For the text-containing cell, return its midpoint in (x, y) coordinate format. 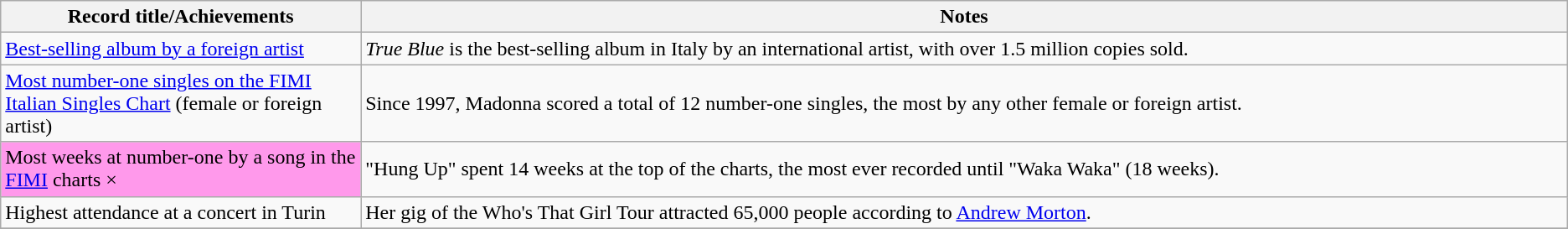
Best-selling album by a foreign artist (181, 49)
"Hung Up" spent 14 weeks at the top of the charts, the most ever recorded until "Waka Waka" (18 weeks). (965, 169)
Notes (965, 17)
Since 1997, Madonna scored a total of 12 number-one singles, the most by any other female or foreign artist. (965, 103)
Most number-one singles on the FIMI Italian Singles Chart (female or foreign artist) (181, 103)
Highest attendance at a concert in Turin (181, 212)
True Blue is the best-selling album in Italy by an international artist, with over 1.5 million copies sold. (965, 49)
Most weeks at number-one by a song in the FIMI charts × (181, 169)
Her gig of the Who's That Girl Tour attracted 65,000 people according to Andrew Morton. (965, 212)
Record title/Achievements (181, 17)
